Pinpoint the cell where the given text exists, returning its (X, Y) midpoint coordinate. 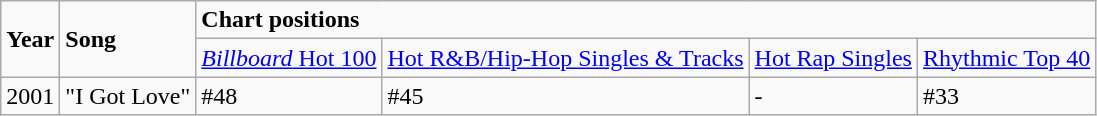
Billboard Hot 100 (289, 58)
#33 (1006, 96)
Chart positions (646, 20)
#45 (566, 96)
Rhythmic Top 40 (1006, 58)
#48 (289, 96)
Song (128, 39)
Hot Rap Singles (833, 58)
Year (30, 39)
Hot R&B/Hip-Hop Singles & Tracks (566, 58)
- (833, 96)
2001 (30, 96)
"I Got Love" (128, 96)
